Return the [x, y] coordinate for the center point of the cell that contains the specified text.  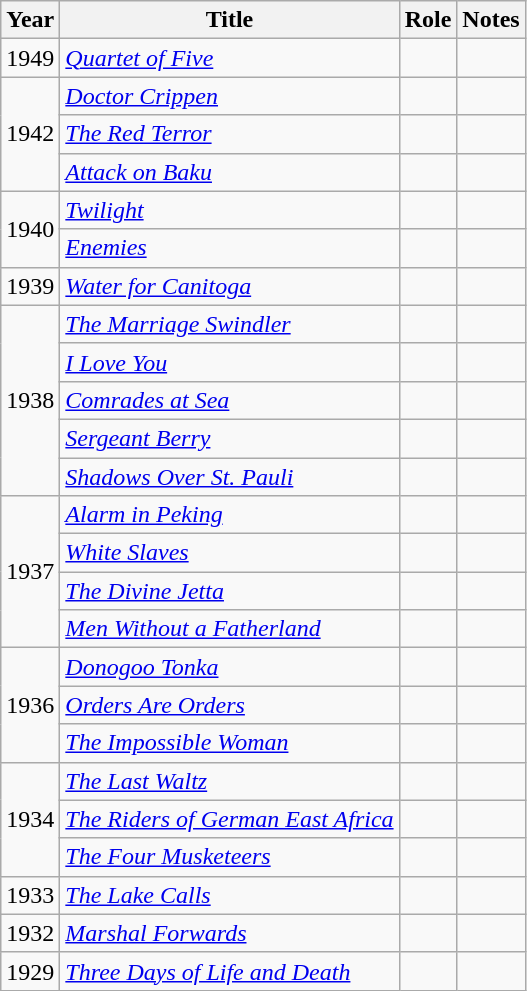
1937 [30, 572]
1933 [30, 895]
1939 [30, 286]
Shadows Over St. Pauli [230, 477]
Water for Canitoga [230, 286]
1934 [30, 819]
Donogoo Tonka [230, 667]
1929 [30, 971]
Twilight [230, 210]
The Divine Jetta [230, 591]
The Marriage Swindler [230, 324]
Alarm in Peking [230, 515]
The Red Terror [230, 134]
Men Without a Fatherland [230, 629]
Sergeant Berry [230, 438]
1940 [30, 229]
Comrades at Sea [230, 400]
1949 [30, 58]
Marshal Forwards [230, 933]
Three Days of Life and Death [230, 971]
White Slaves [230, 553]
1936 [30, 705]
I Love You [230, 362]
Quartet of Five [230, 58]
Year [30, 20]
1938 [30, 400]
1942 [30, 134]
Notes [491, 20]
Role [428, 20]
The Riders of German East Africa [230, 819]
Doctor Crippen [230, 96]
The Impossible Woman [230, 743]
The Last Waltz [230, 781]
Enemies [230, 248]
Attack on Baku [230, 172]
Orders Are Orders [230, 705]
1932 [30, 933]
The Lake Calls [230, 895]
Title [230, 20]
The Four Musketeers [230, 857]
